From the cell containing the given text, extract its center point as [x, y] coordinate. 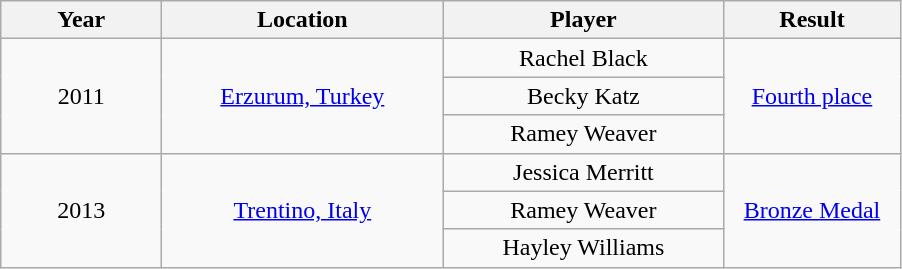
Hayley Williams [584, 248]
Result [812, 20]
Location [302, 20]
Becky Katz [584, 96]
Fourth place [812, 96]
Player [584, 20]
2013 [82, 210]
Trentino, Italy [302, 210]
Bronze Medal [812, 210]
Erzurum, Turkey [302, 96]
2011 [82, 96]
Jessica Merritt [584, 172]
Rachel Black [584, 58]
Year [82, 20]
